Find where the given text appears and provide that cell's center as [X, Y] coordinate. 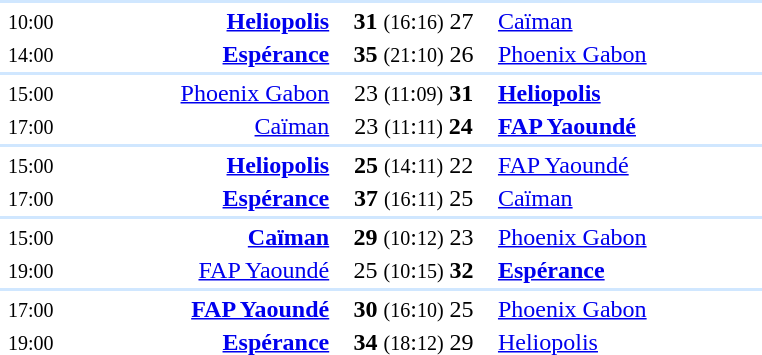
31 (16:16) 27 [414, 21]
25 (10:15) 32 [414, 270]
30 (16:10) 25 [414, 309]
19:00 [30, 270]
23 (11:09) 31 [414, 93]
23 (11:11) 24 [414, 126]
14:00 [30, 54]
10:00 [30, 21]
37 (16:11) 25 [414, 198]
29 (10:12) 23 [414, 237]
35 (21:10) 26 [414, 54]
25 (14:11) 22 [414, 165]
